For the text-containing cell, return its midpoint in (x, y) coordinate format. 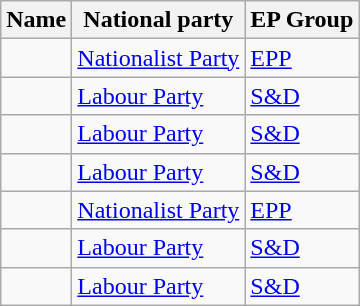
National party (158, 20)
Name (36, 20)
EP Group (302, 20)
